Output the (x, y) coordinate of the center of the cell containing the given text.  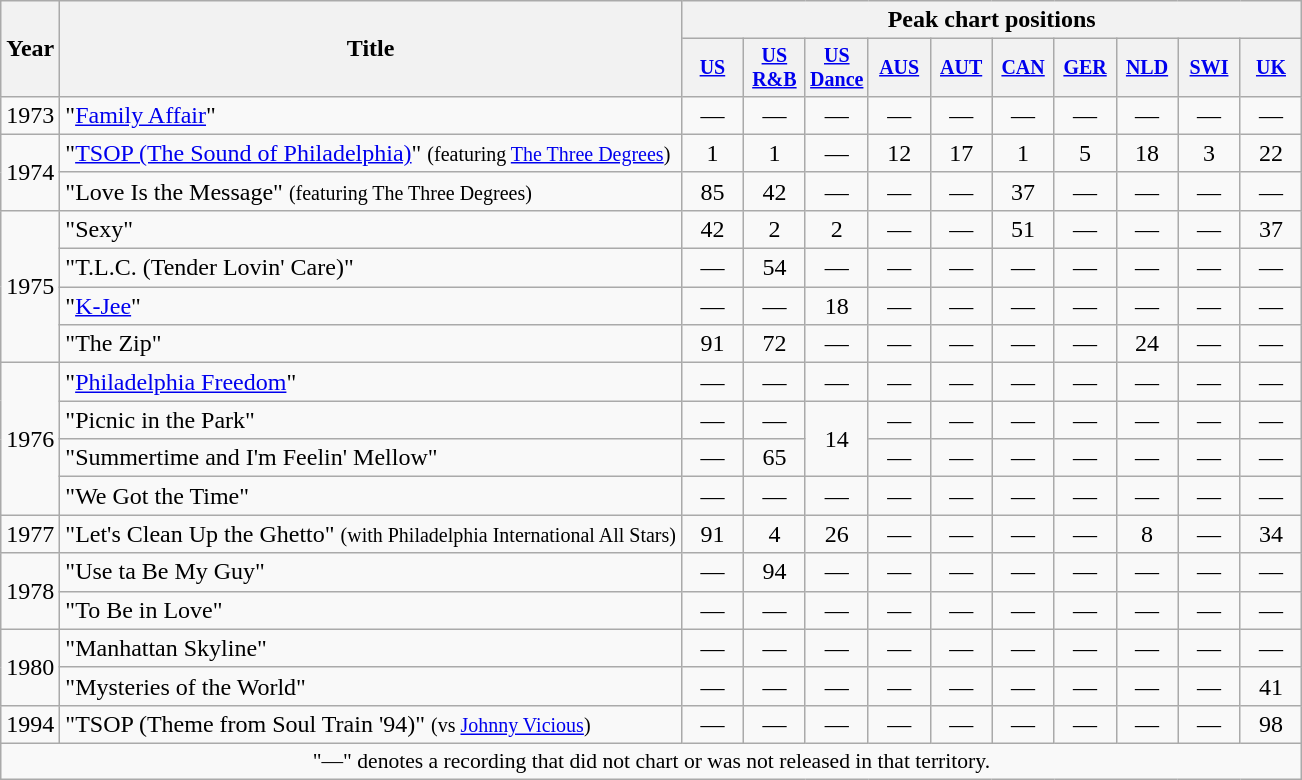
3 (1209, 153)
"The Zip" (371, 344)
34 (1271, 534)
1977 (30, 534)
"TSOP (The Sound of Philadelphia)" (featuring The Three Degrees) (371, 153)
94 (774, 572)
AUS (899, 68)
98 (1271, 724)
51 (1023, 229)
12 (899, 153)
8 (1147, 534)
"We Got the Time" (371, 496)
AUT (961, 68)
1975 (30, 286)
17 (961, 153)
"Use ta Be My Guy" (371, 572)
UK (1271, 68)
54 (774, 268)
"Picnic in the Park" (371, 420)
72 (774, 344)
1973 (30, 115)
"Summertime and I'm Feelin' Mellow" (371, 458)
22 (1271, 153)
Year (30, 49)
85 (712, 191)
"TSOP (Theme from Soul Train '94)" (vs Johnny Vicious) (371, 724)
NLD (1147, 68)
1980 (30, 667)
1974 (30, 172)
1978 (30, 591)
5 (1085, 153)
65 (774, 458)
USR&B (774, 68)
1976 (30, 439)
"—" denotes a recording that did not chart or was not released in that territory. (652, 761)
14 (836, 439)
USDance (836, 68)
Title (371, 49)
"Philadelphia Freedom" (371, 382)
"Sexy" (371, 229)
"K-Jee" (371, 306)
US (712, 68)
SWI (1209, 68)
"Mysteries of the World" (371, 686)
CAN (1023, 68)
26 (836, 534)
4 (774, 534)
"Let's Clean Up the Ghetto" (with Philadelphia International All Stars) (371, 534)
"Manhattan Skyline" (371, 648)
Peak chart positions (992, 20)
"Family Affair" (371, 115)
"To Be in Love" (371, 610)
GER (1085, 68)
24 (1147, 344)
1994 (30, 724)
41 (1271, 686)
"Love Is the Message" (featuring The Three Degrees) (371, 191)
"T.L.C. (Tender Lovin' Care)" (371, 268)
